Detect which cell encompasses the target text, then output its (x, y) center coordinate. 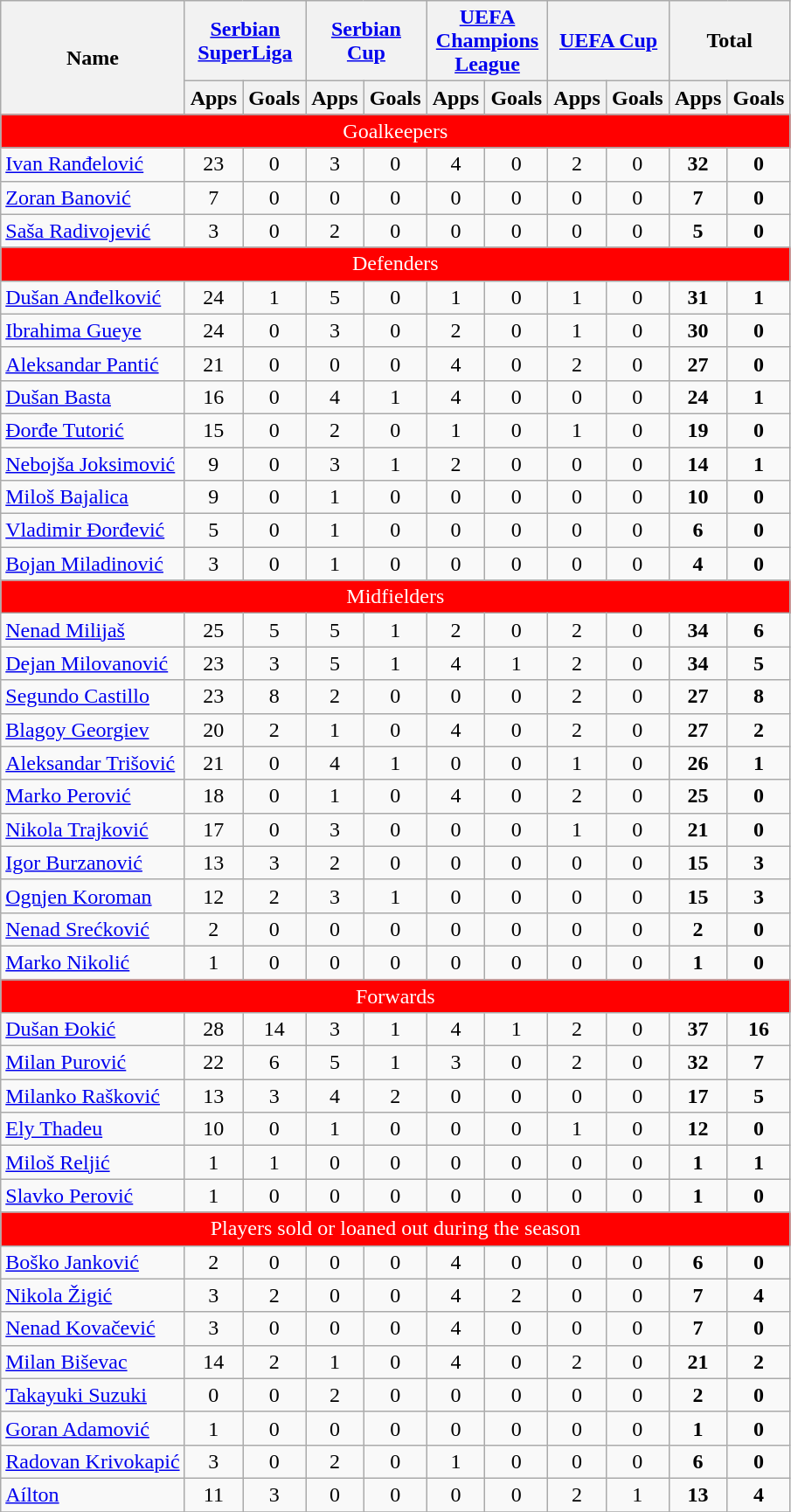
Players sold or loaned out during the season (395, 1229)
Igor Burzanović (93, 863)
18 (213, 796)
Defenders (395, 264)
Nebojša Joksimović (93, 464)
Dušan Basta (93, 397)
Đorđe Tutorić (93, 430)
Radovan Krivokapić (93, 1461)
28 (213, 1030)
Takayuki Suzuki (93, 1395)
Segundo Castillo (93, 697)
Miloš Bajalica (93, 497)
Ivan Ranđelović (93, 164)
UEFA Champions League (488, 41)
Nenad Milijaš (93, 630)
Boško Janković (93, 1262)
Nenad Srećković (93, 929)
Saša Radivojević (93, 231)
Ognjen Koroman (93, 896)
Serbian Cup (367, 41)
Milan Purović (93, 1063)
Forwards (395, 995)
Dušan Đokić (93, 1030)
Slavko Perović (93, 1196)
20 (213, 730)
Nikola Trajković (93, 829)
Miloš Reljić (93, 1162)
31 (697, 297)
26 (697, 763)
Ely Thadeu (93, 1129)
Marko Nikolić (93, 962)
Nikola Žigić (93, 1295)
11 (213, 1495)
Blagoy Georgiev (93, 730)
Goran Adamović (93, 1428)
Bojan Miladinović (93, 564)
Dejan Milovanović (93, 663)
Marko Perović (93, 796)
Aílton (93, 1495)
Zoran Banović (93, 198)
19 (697, 430)
22 (213, 1063)
Midfielders (395, 597)
Aleksandar Pantić (93, 364)
Vladimir Đorđević (93, 531)
UEFA Cup (608, 41)
Ibrahima Gueye (93, 330)
Milanko Rašković (93, 1096)
37 (697, 1030)
Milan Biševac (93, 1362)
Goalkeepers (395, 131)
Nenad Kovačević (93, 1328)
Name (93, 58)
Aleksandar Trišović (93, 763)
30 (697, 330)
Total (729, 41)
Dušan Anđelković (93, 297)
Serbian SuperLiga (245, 41)
